Return the (X, Y) coordinate for the center point of the cell that contains the specified text.  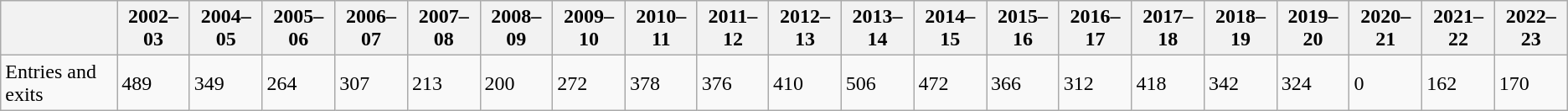
2009–10 (590, 29)
506 (878, 82)
2017–18 (1168, 29)
324 (1313, 82)
213 (444, 82)
307 (372, 82)
2013–14 (878, 29)
2007–08 (444, 29)
2004–05 (226, 29)
2002–03 (154, 29)
200 (516, 82)
2015–16 (1024, 29)
2005–06 (298, 29)
366 (1024, 82)
2010–11 (661, 29)
378 (661, 82)
264 (298, 82)
472 (950, 82)
376 (732, 82)
Entries and exits (59, 82)
2008–09 (516, 29)
312 (1096, 82)
349 (226, 82)
2020–21 (1385, 29)
170 (1531, 82)
2006–07 (372, 29)
489 (154, 82)
272 (590, 82)
342 (1241, 82)
0 (1385, 82)
418 (1168, 82)
2011–12 (732, 29)
2014–15 (950, 29)
2016–17 (1096, 29)
2019–20 (1313, 29)
2022–23 (1531, 29)
2018–19 (1241, 29)
2021–22 (1459, 29)
162 (1459, 82)
2012–13 (806, 29)
410 (806, 82)
